Detect which cell encompasses the target text, then output its (X, Y) center coordinate. 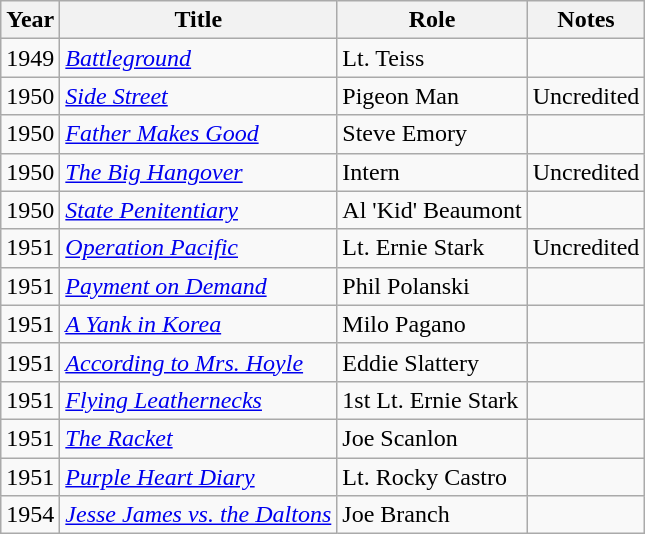
Lt. Teiss (432, 58)
Title (198, 20)
1954 (30, 515)
Al 'Kid' Beaumont (432, 210)
Intern (432, 172)
1949 (30, 58)
Lt. Ernie Stark (432, 248)
According to Mrs. Hoyle (198, 362)
Eddie Slattery (432, 362)
Lt. Rocky Castro (432, 477)
Year (30, 20)
A Yank in Korea (198, 324)
Pigeon Man (432, 96)
Milo Pagano (432, 324)
Notes (586, 20)
Purple Heart Diary (198, 477)
Joe Branch (432, 515)
Phil Polanski (432, 286)
Battleground (198, 58)
The Big Hangover (198, 172)
State Penitentiary (198, 210)
Role (432, 20)
Payment on Demand (198, 286)
Operation Pacific (198, 248)
The Racket (198, 438)
Steve Emory (432, 134)
1st Lt. Ernie Stark (432, 400)
Joe Scanlon (432, 438)
Jesse James vs. the Daltons (198, 515)
Father Makes Good (198, 134)
Side Street (198, 96)
Flying Leathernecks (198, 400)
